Identify which cell holds the provided text, then report its [X, Y] central coordinate. 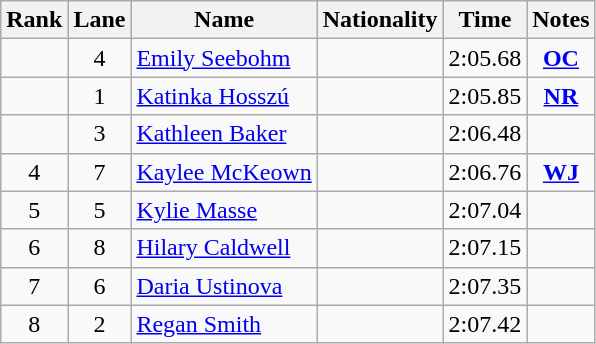
2:07.42 [485, 324]
2:06.76 [485, 172]
2:05.68 [485, 58]
Kylie Masse [224, 210]
Name [224, 20]
Regan Smith [224, 324]
Kathleen Baker [224, 134]
2:05.85 [485, 96]
2:07.15 [485, 248]
WJ [561, 172]
Nationality [380, 20]
OC [561, 58]
2:06.48 [485, 134]
Hilary Caldwell [224, 248]
Kaylee McKeown [224, 172]
Emily Seebohm [224, 58]
2 [100, 324]
Time [485, 20]
1 [100, 96]
3 [100, 134]
Notes [561, 20]
Daria Ustinova [224, 286]
Katinka Hosszú [224, 96]
NR [561, 96]
2:07.35 [485, 286]
Rank [34, 20]
2:07.04 [485, 210]
Lane [100, 20]
